Pinpoint the cell where the given text exists, returning its (X, Y) midpoint coordinate. 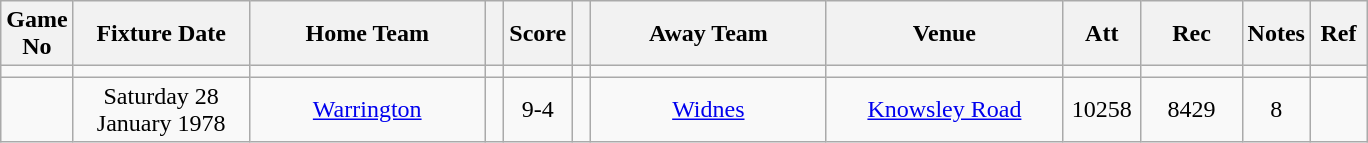
8 (1276, 110)
Home Team (367, 34)
Ref (1338, 34)
Warrington (367, 110)
Widnes (708, 110)
10258 (1102, 110)
Score (538, 34)
Knowsley Road (944, 110)
Notes (1276, 34)
8429 (1192, 110)
Away Team (708, 34)
Fixture Date (161, 34)
Venue (944, 34)
Game No (37, 34)
9-4 (538, 110)
Att (1102, 34)
Saturday 28 January 1978 (161, 110)
Rec (1192, 34)
